Find where the given text appears and provide that cell's center as [X, Y] coordinate. 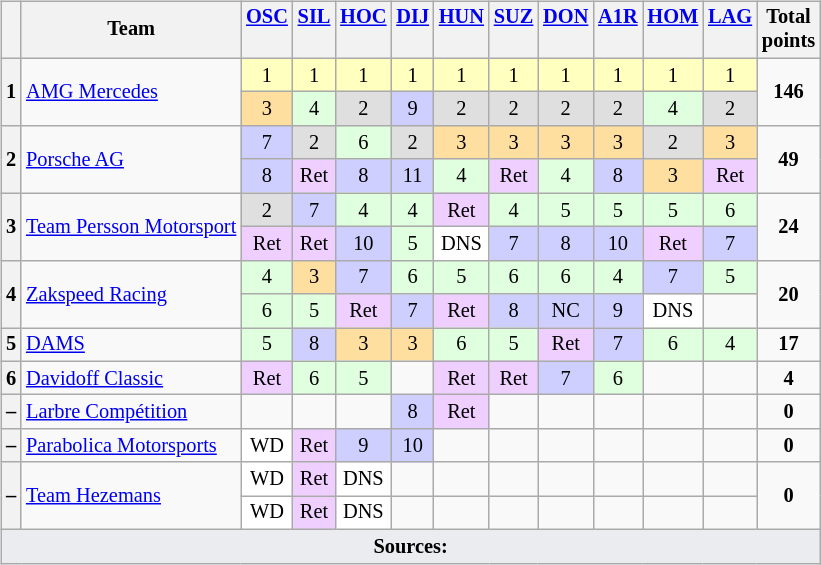
SIL [314, 30]
Team [131, 30]
HOC [363, 30]
Team Hezemans [131, 496]
Totalpoints [788, 30]
Team Persson Motorsport [131, 226]
DON [566, 30]
Larbre Compétition [131, 412]
17 [788, 345]
AMG Mercedes [131, 92]
11 [412, 176]
146 [788, 92]
Davidoff Classic [131, 378]
HUN [462, 30]
20 [788, 294]
A1R [618, 30]
Parabolica Motorsports [131, 446]
49 [788, 160]
Zakspeed Racing [131, 294]
NC [566, 311]
DAMS [131, 345]
Sources: [410, 546]
Porsche AG [131, 160]
OSC [267, 30]
24 [788, 226]
SUZ [514, 30]
LAG [730, 30]
DIJ [412, 30]
HOM [674, 30]
